Find where the given text appears and provide that cell's center as [X, Y] coordinate. 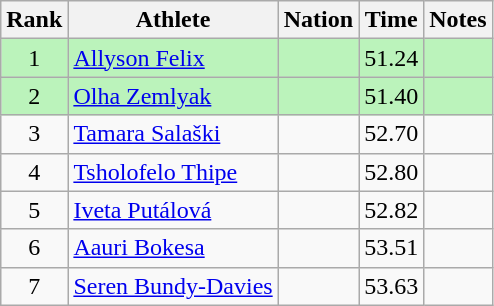
51.24 [392, 58]
Athlete [173, 20]
4 [34, 172]
Rank [34, 20]
Nation [318, 20]
5 [34, 210]
6 [34, 248]
Allyson Felix [173, 58]
3 [34, 134]
52.70 [392, 134]
52.80 [392, 172]
1 [34, 58]
52.82 [392, 210]
51.40 [392, 96]
Notes [458, 20]
7 [34, 286]
Aauri Bokesa [173, 248]
53.51 [392, 248]
Seren Bundy-Davies [173, 286]
Tsholofelo Thipe [173, 172]
53.63 [392, 286]
Time [392, 20]
2 [34, 96]
Tamara Salaški [173, 134]
Iveta Putálová [173, 210]
Olha Zemlyak [173, 96]
